Locate the cell with the specified text and output its (x, y) center coordinate. 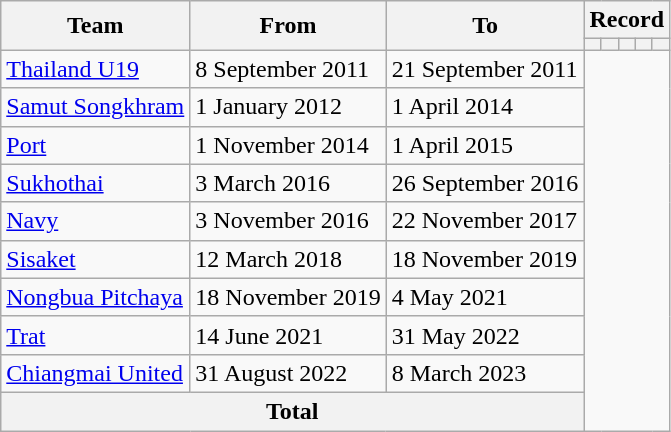
To (485, 26)
Nongbua Pitchaya (96, 297)
22 November 2017 (485, 221)
3 November 2016 (288, 221)
14 June 2021 (288, 335)
1 April 2014 (485, 107)
Thailand U19 (96, 69)
31 August 2022 (288, 373)
Port (96, 145)
1 April 2015 (485, 145)
Total (292, 411)
3 March 2016 (288, 183)
Samut Songkhram (96, 107)
21 September 2011 (485, 69)
12 March 2018 (288, 259)
Record (627, 20)
Team (96, 26)
Sukhothai (96, 183)
From (288, 26)
1 January 2012 (288, 107)
31 May 2022 (485, 335)
4 May 2021 (485, 297)
8 September 2011 (288, 69)
Navy (96, 221)
26 September 2016 (485, 183)
1 November 2014 (288, 145)
Trat (96, 335)
8 March 2023 (485, 373)
Chiangmai United (96, 373)
Sisaket (96, 259)
